Return [X, Y] of the center of cell containing provided text 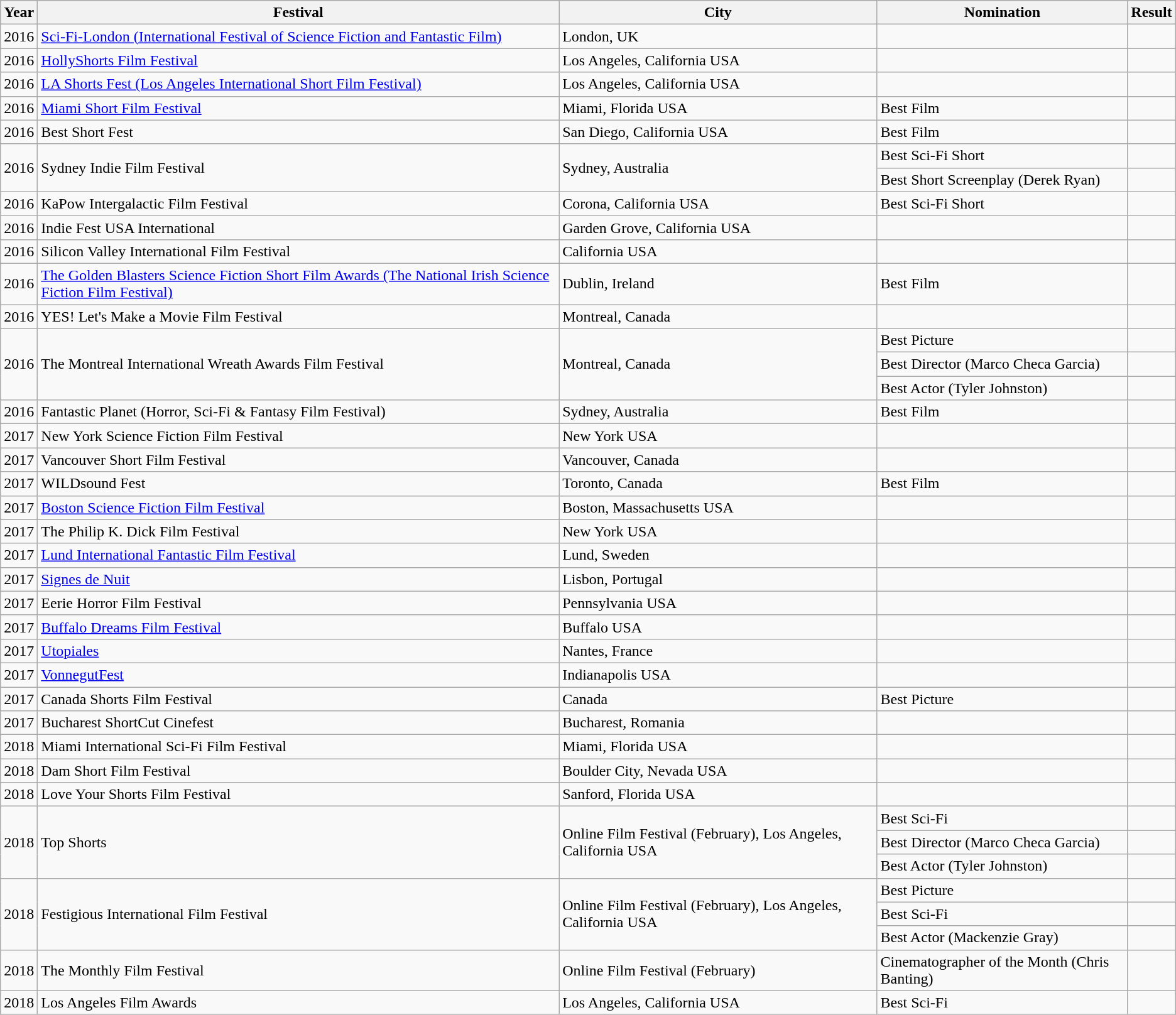
YES! Let's Make a Movie Film Festival [298, 316]
Buffalo Dreams Film Festival [298, 627]
Bucharest, Romania [718, 723]
Lisbon, Portugal [718, 579]
Indianapolis USA [718, 675]
Toronto, Canada [718, 484]
LA Shorts Fest (Los Angeles International Short Film Festival) [298, 84]
Top Shorts [298, 842]
Sci-Fi-London (International Festival of Science Fiction and Fantastic Film) [298, 36]
Cinematographer of the Month (Chris Banting) [1003, 970]
Miami International Sci-Fi Film Festival [298, 747]
Canada [718, 699]
Sydney Indie Film Festival [298, 168]
VonnegutFest [298, 675]
Best Short Screenplay (Derek Ryan) [1003, 180]
Best Short Fest [298, 132]
Vancouver Short Film Festival [298, 460]
Dublin, Ireland [718, 284]
The Monthly Film Festival [298, 970]
Canada Shorts Film Festival [298, 699]
WILDsound Fest [298, 484]
Indie Fest USA International [298, 227]
Festigious International Film Festival [298, 914]
Boulder City, Nevada USA [718, 771]
Year [19, 13]
Best Actor (Mackenzie Gray) [1003, 938]
Eerie Horror Film Festival [298, 603]
The Golden Blasters Science Fiction Short Film Awards (The National Irish Science Fiction Film Festival) [298, 284]
Signes de Nuit [298, 579]
Miami Short Film Festival [298, 108]
Bucharest ShortCut Cinefest [298, 723]
Utopiales [298, 651]
KaPow Intergalactic Film Festival [298, 204]
Dam Short Film Festival [298, 771]
Vancouver, Canada [718, 460]
New York Science Fiction Film Festival [298, 436]
San Diego, California USA [718, 132]
Online Film Festival (February) [718, 970]
HollyShorts Film Festival [298, 60]
City [718, 13]
Boston Science Fiction Film Festival [298, 507]
Result [1151, 13]
Nomination [1003, 13]
London, UK [718, 36]
Nantes, France [718, 651]
Lund International Fantastic Film Festival [298, 555]
The Philip K. Dick Film Festival [298, 531]
Silicon Valley International Film Festival [298, 251]
Pennsylvania USA [718, 603]
Festival [298, 13]
The Montreal International Wreath Awards Film Festival [298, 364]
Los Angeles Film Awards [298, 1002]
Boston, Massachusetts USA [718, 507]
Fantastic Planet (Horror, Sci-Fi & Fantasy Film Festival) [298, 412]
Corona, California USA [718, 204]
Sanford, Florida USA [718, 795]
Buffalo USA [718, 627]
Garden Grove, California USA [718, 227]
California USA [718, 251]
Lund, Sweden [718, 555]
Love Your Shorts Film Festival [298, 795]
